Pinpoint the cell where the given text exists, returning its [x, y] midpoint coordinate. 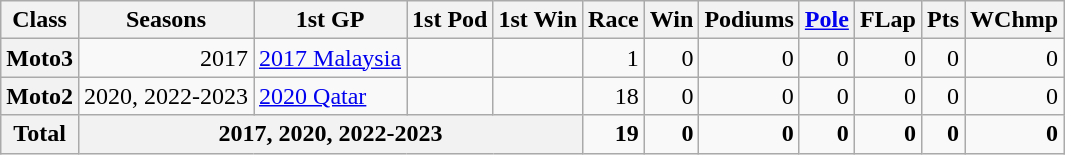
Win [672, 20]
Race [614, 20]
19 [614, 134]
2017, 2020, 2022-2023 [330, 134]
1 [614, 58]
Pole [826, 20]
Moto3 [40, 58]
WChmp [1014, 20]
Moto2 [40, 96]
Pts [942, 20]
2020, 2022-2023 [166, 96]
18 [614, 96]
Seasons [166, 20]
1st Win [538, 20]
2017 Malaysia [330, 58]
2020 Qatar [330, 96]
FLap [888, 20]
1st Pod [450, 20]
1st GP [330, 20]
Class [40, 20]
2017 [166, 58]
Total [40, 134]
Podiums [749, 20]
